Locate the cell with the specified text and output its (X, Y) center coordinate. 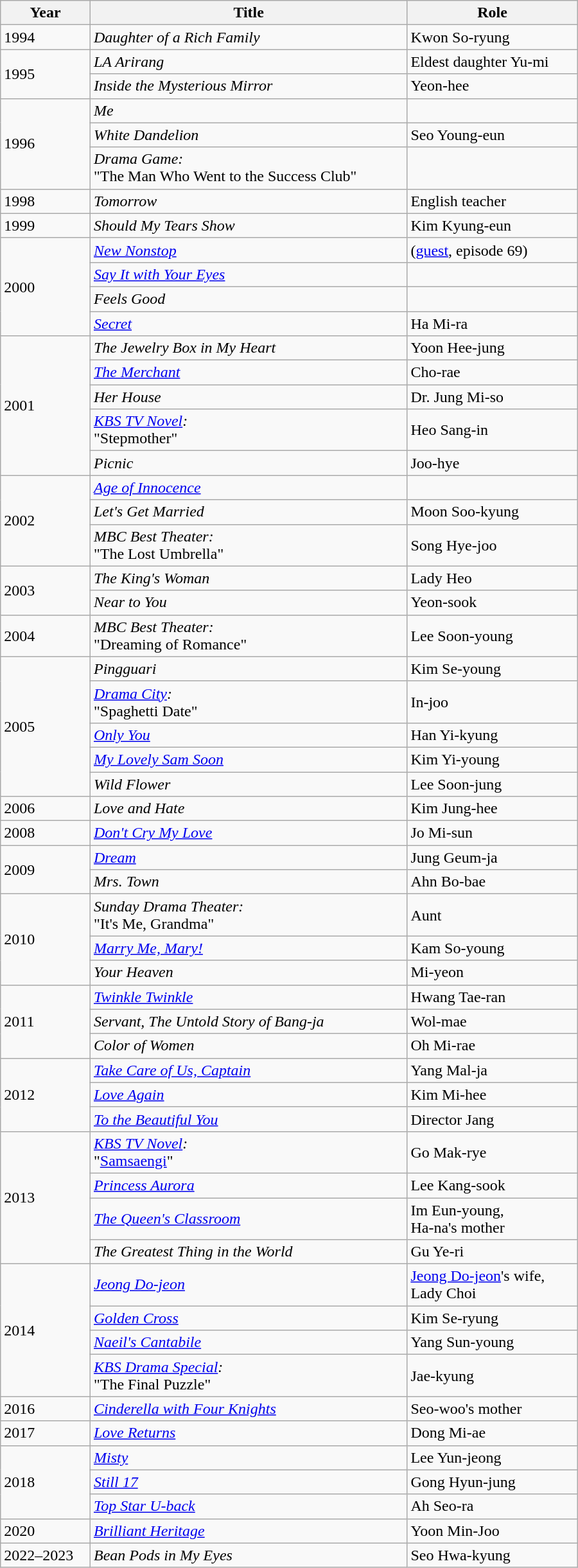
Love Again (248, 1095)
1995 (46, 74)
Kim Yi-young (492, 759)
Dr. Jung Mi-so (492, 397)
MBC Best Theater:"Dreaming of Romance" (248, 636)
Top Star U-back (248, 1506)
Age of Innocence (248, 488)
To the Beautiful You (248, 1119)
Kim Jung-hee (492, 809)
The Greatest Thing in the World (248, 1252)
Brilliant Heritage (248, 1531)
Cinderella with Four Knights (248, 1409)
2018 (46, 1482)
Princess Aurora (248, 1185)
KBS TV Novel:"Stepmother" (248, 430)
Jo Mi-sun (492, 833)
Seo Young-eun (492, 135)
Lee Kang-sook (492, 1185)
Title (248, 13)
Jeong Do-jeon's wife, Lady Choi (492, 1285)
Tomorrow (248, 201)
Mrs. Town (248, 882)
Bean Pods in My Eyes (248, 1555)
2017 (46, 1433)
Role (492, 13)
Hwang Tae-ran (492, 997)
Take Care of Us, Captain (248, 1070)
2009 (46, 870)
Director Jang (492, 1119)
Kam So-young (492, 948)
Han Yi-kyung (492, 735)
2008 (46, 833)
Dream (248, 858)
Cho-rae (492, 373)
Kim Se-young (492, 669)
White Dandelion (248, 135)
Go Mak-rye (492, 1152)
Love Returns (248, 1433)
Mi-yeon (492, 973)
Marry Me, Mary! (248, 948)
Ha Mi-ra (492, 323)
Kim Kyung-eun (492, 225)
1999 (46, 225)
Yang Mal-ja (492, 1070)
Still 17 (248, 1482)
KBS Drama Special:"The Final Puzzle" (248, 1376)
1994 (46, 37)
Misty (248, 1458)
Moon Soo-kyung (492, 512)
2020 (46, 1531)
Don't Cry My Love (248, 833)
Kim Se-ryung (492, 1318)
My Lovely Sam Soon (248, 759)
KBS TV Novel:"Samsaengi" (248, 1152)
Yoon Hee-jung (492, 348)
2005 (46, 726)
Color of Women (248, 1046)
Inside the Mysterious Mirror (248, 86)
Ahn Bo-bae (492, 882)
Picnic (248, 463)
Servant, The Untold Story of Bang-ja (248, 1021)
Jeong Do-jeon (248, 1285)
Heo Sang-in (492, 430)
Oh Mi-rae (492, 1046)
Gu Ye-ri (492, 1252)
Seo-woo's mother (492, 1409)
2006 (46, 809)
Year (46, 13)
Joo-hye (492, 463)
2000 (46, 286)
Feels Good (248, 299)
2001 (46, 406)
Daughter of a Rich Family (248, 37)
Wild Flower (248, 784)
Jung Geum-ja (492, 858)
The King's Woman (248, 578)
In-joo (492, 701)
2022–2023 (46, 1555)
Lady Heo (492, 578)
1998 (46, 201)
Lee Yun-jeong (492, 1458)
Yeon-hee (492, 86)
Say It with Your Eyes (248, 274)
English teacher (492, 201)
Kim Mi-hee (492, 1095)
Sunday Drama Theater:"It's Me, Grandma" (248, 915)
MBC Best Theater:"The Lost Umbrella" (248, 545)
The Merchant (248, 373)
Let's Get Married (248, 512)
2011 (46, 1021)
(guest, episode 69) (492, 250)
Aunt (492, 915)
Gong Hyun-jung (492, 1482)
Your Heaven (248, 973)
Wol-mae (492, 1021)
2014 (46, 1330)
LA Arirang (248, 62)
The Queen's Classroom (248, 1218)
New Nonstop (248, 250)
2012 (46, 1095)
2004 (46, 636)
Ah Seo-ra (492, 1506)
Only You (248, 735)
Song Hye-joo (492, 545)
Im Eun-young, Ha-na's mother (492, 1218)
Golden Cross (248, 1318)
Jae-kyung (492, 1376)
Yeon-sook (492, 603)
Drama Game:"The Man Who Went to the Success Club" (248, 168)
Lee Soon-jung (492, 784)
Seo Hwa-kyung (492, 1555)
2016 (46, 1409)
The Jewelry Box in My Heart (248, 348)
Secret (248, 323)
Naeil's Cantabile (248, 1343)
Kwon So-ryung (492, 37)
Lee Soon-young (492, 636)
Should My Tears Show (248, 225)
Love and Hate (248, 809)
Yang Sun-young (492, 1343)
Yoon Min-Joo (492, 1531)
Eldest daughter Yu-mi (492, 62)
Dong Mi-ae (492, 1433)
2003 (46, 590)
Her House (248, 397)
Twinkle Twinkle (248, 997)
Pingguari (248, 669)
2013 (46, 1197)
Me (248, 110)
1996 (46, 144)
Drama City:"Spaghetti Date" (248, 701)
Near to You (248, 603)
2010 (46, 939)
2002 (46, 520)
